Detect which cell encompasses the target text, then output its [x, y] center coordinate. 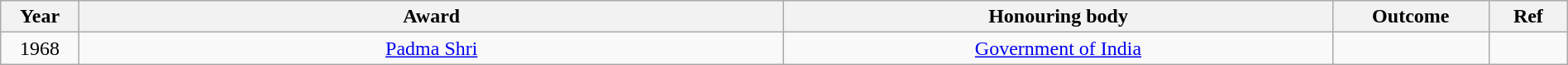
Government of India [1059, 48]
Year [40, 17]
Honouring body [1059, 17]
1968 [40, 48]
Outcome [1411, 17]
Award [432, 17]
Ref [1528, 17]
Padma Shri [432, 48]
